Determine the (X, Y) coordinate at the center of the cell enclosing the given text.  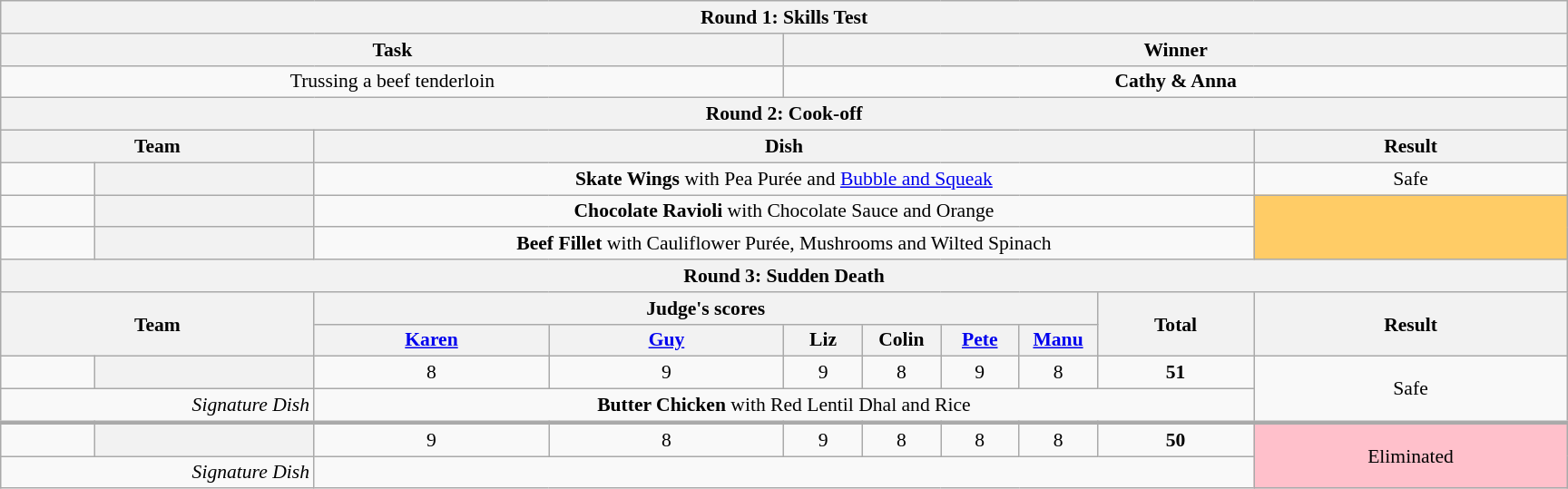
50 (1176, 439)
Dish (784, 147)
Guy (666, 340)
Winner (1176, 50)
Manu (1058, 340)
Colin (901, 340)
Pete (980, 340)
Skate Wings with Pea Purée and Bubble and Squeak (784, 179)
Round 1: Skills Test (784, 17)
Beef Fillet with Cauliflower Purée, Mushrooms and Wilted Spinach (784, 244)
Liz (823, 340)
Butter Chicken with Red Lentil Dhal and Rice (784, 406)
Round 2: Cook-off (784, 114)
51 (1176, 373)
Cathy & Anna (1176, 82)
Total (1176, 325)
Chocolate Ravioli with Chocolate Sauce and Orange (784, 211)
Trussing a beef tenderloin (392, 82)
Judge's scores (706, 308)
Eliminated (1410, 455)
Round 3: Sudden Death (784, 276)
Karen (432, 340)
Task (392, 50)
